Return the [x, y] coordinate for the center point of the cell that contains the specified text.  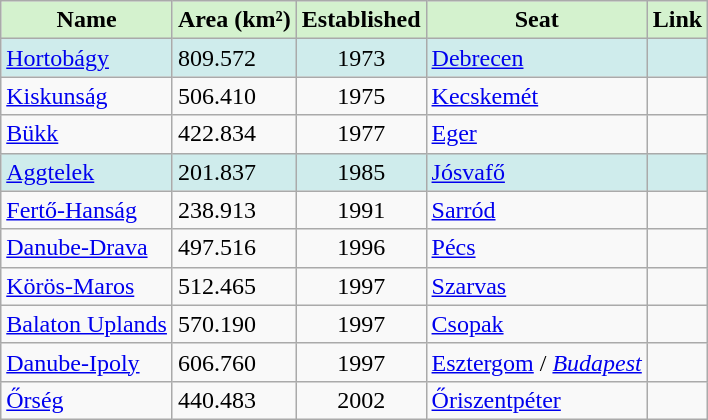
Area (km²) [234, 20]
606.760 [234, 362]
506.410 [234, 96]
Pécs [536, 248]
Danube-Ipoly [87, 362]
Established [361, 20]
238.913 [234, 210]
Eger [536, 134]
Szarvas [536, 286]
Csopak [536, 324]
1985 [361, 172]
570.190 [234, 324]
Danube-Drava [87, 248]
1996 [361, 248]
497.516 [234, 248]
1991 [361, 210]
Bükk [87, 134]
201.837 [234, 172]
1973 [361, 58]
Balaton Uplands [87, 324]
Link [677, 20]
Aggtelek [87, 172]
Jósvafő [536, 172]
Debrecen [536, 58]
Körös-Maros [87, 286]
Fertő-Hanság [87, 210]
809.572 [234, 58]
1975 [361, 96]
Kiskunság [87, 96]
Őriszentpéter [536, 400]
Name [87, 20]
440.483 [234, 400]
Esztergom / Budapest [536, 362]
Őrség [87, 400]
Sarród [536, 210]
Seat [536, 20]
512.465 [234, 286]
Hortobágy [87, 58]
2002 [361, 400]
Kecskemét [536, 96]
1977 [361, 134]
422.834 [234, 134]
